For the text-containing cell, return its midpoint in [X, Y] coordinate format. 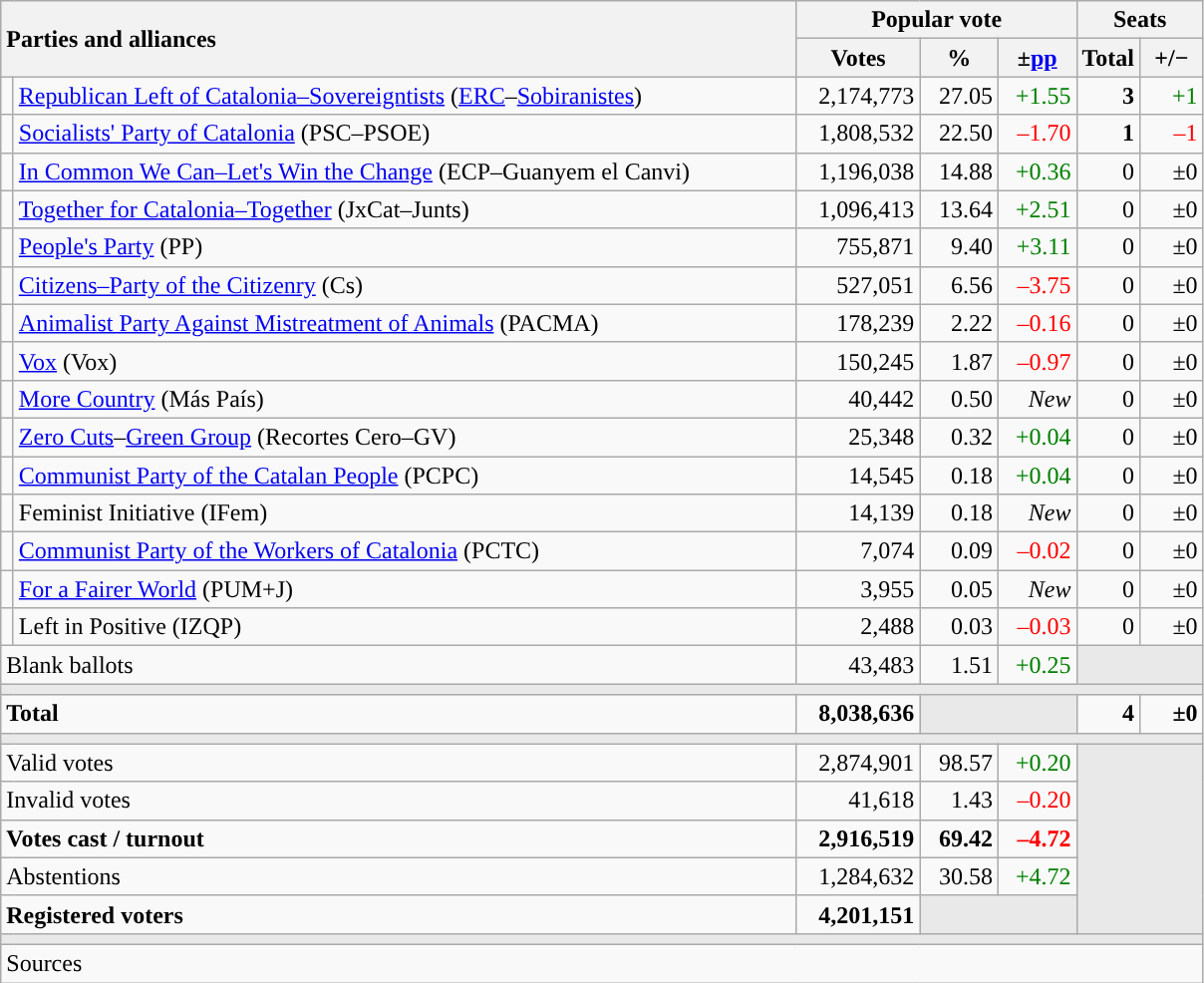
98.57 [959, 763]
2,488 [858, 627]
For a Fairer World (PUM+J) [405, 589]
Invalid votes [399, 801]
Feminist Initiative (IFem) [405, 513]
2,874,901 [858, 763]
% [959, 58]
3 [1108, 96]
1,808,532 [858, 134]
–0.03 [1037, 627]
+0.36 [1037, 171]
Zero Cuts–Green Group (Recortes Cero–GV) [405, 437]
Valid votes [399, 763]
1,096,413 [858, 209]
7,074 [858, 551]
In Common We Can–Let's Win the Change (ECP–Guanyem el Canvi) [405, 171]
0.50 [959, 399]
–1.70 [1037, 134]
8,038,636 [858, 714]
69.42 [959, 838]
Abstentions [399, 876]
Vox (Vox) [405, 361]
1.87 [959, 361]
41,618 [858, 801]
Votes [858, 58]
Popular vote [937, 20]
Communist Party of the Workers of Catalonia (PCTC) [405, 551]
43,483 [858, 665]
Sources [602, 963]
People's Party (PP) [405, 247]
More Country (Más País) [405, 399]
+4.72 [1037, 876]
2,174,773 [858, 96]
27.05 [959, 96]
40,442 [858, 399]
527,051 [858, 285]
+0.25 [1037, 665]
0.05 [959, 589]
+0.20 [1037, 763]
14.88 [959, 171]
4 [1108, 714]
–1 [1172, 134]
0.03 [959, 627]
±pp [1037, 58]
1.51 [959, 665]
0.32 [959, 437]
6.56 [959, 285]
Socialists' Party of Catalonia (PSC–PSOE) [405, 134]
–3.75 [1037, 285]
Registered voters [399, 914]
Communist Party of the Catalan People (PCPC) [405, 476]
Citizens–Party of the Citizenry (Cs) [405, 285]
30.58 [959, 876]
Republican Left of Catalonia–Sovereigntists (ERC–Sobiranistes) [405, 96]
25,348 [858, 437]
13.64 [959, 209]
755,871 [858, 247]
–0.16 [1037, 323]
–0.02 [1037, 551]
3,955 [858, 589]
1 [1108, 134]
+2.51 [1037, 209]
178,239 [858, 323]
+1.55 [1037, 96]
Animalist Party Against Mistreatment of Animals (PACMA) [405, 323]
–0.20 [1037, 801]
150,245 [858, 361]
Left in Positive (IZQP) [405, 627]
1.43 [959, 801]
4,201,151 [858, 914]
+1 [1172, 96]
–0.97 [1037, 361]
Together for Catalonia–Together (JxCat–Junts) [405, 209]
Seats [1140, 20]
14,139 [858, 513]
1,196,038 [858, 171]
0.09 [959, 551]
–4.72 [1037, 838]
9.40 [959, 247]
2,916,519 [858, 838]
Blank ballots [399, 665]
1,284,632 [858, 876]
+3.11 [1037, 247]
Parties and alliances [399, 39]
22.50 [959, 134]
Votes cast / turnout [399, 838]
14,545 [858, 476]
2.22 [959, 323]
+/− [1172, 58]
